For the text-containing cell, return its midpoint in (X, Y) coordinate format. 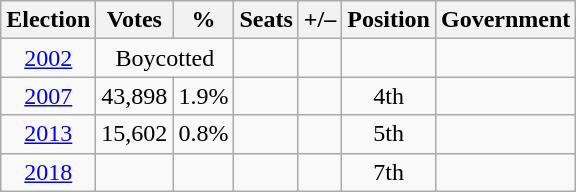
Votes (134, 20)
Election (48, 20)
1.9% (204, 96)
Seats (266, 20)
2007 (48, 96)
7th (389, 172)
% (204, 20)
4th (389, 96)
2013 (48, 134)
2002 (48, 58)
5th (389, 134)
+/– (320, 20)
15,602 (134, 134)
2018 (48, 172)
Boycotted (165, 58)
0.8% (204, 134)
43,898 (134, 96)
Position (389, 20)
Government (505, 20)
